Locate the cell with the specified text and output its [X, Y] center coordinate. 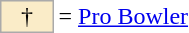
† [27, 16]
